Pinpoint the cell where the given text exists, returning its (x, y) midpoint coordinate. 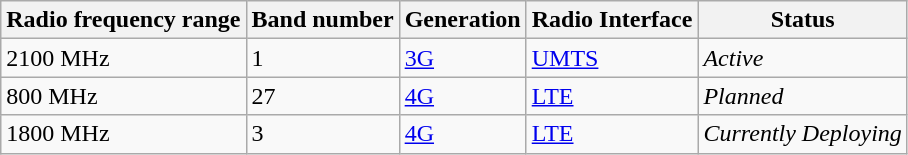
1800 MHz (124, 134)
3G (462, 58)
1 (322, 58)
Status (802, 20)
Radio frequency range (124, 20)
Planned (802, 96)
27 (322, 96)
Generation (462, 20)
Currently Deploying (802, 134)
Radio Interface (612, 20)
800 MHz (124, 96)
3 (322, 134)
Active (802, 58)
Band number (322, 20)
2100 MHz (124, 58)
UMTS (612, 58)
